Pinpoint the cell where the given text exists, returning its [x, y] midpoint coordinate. 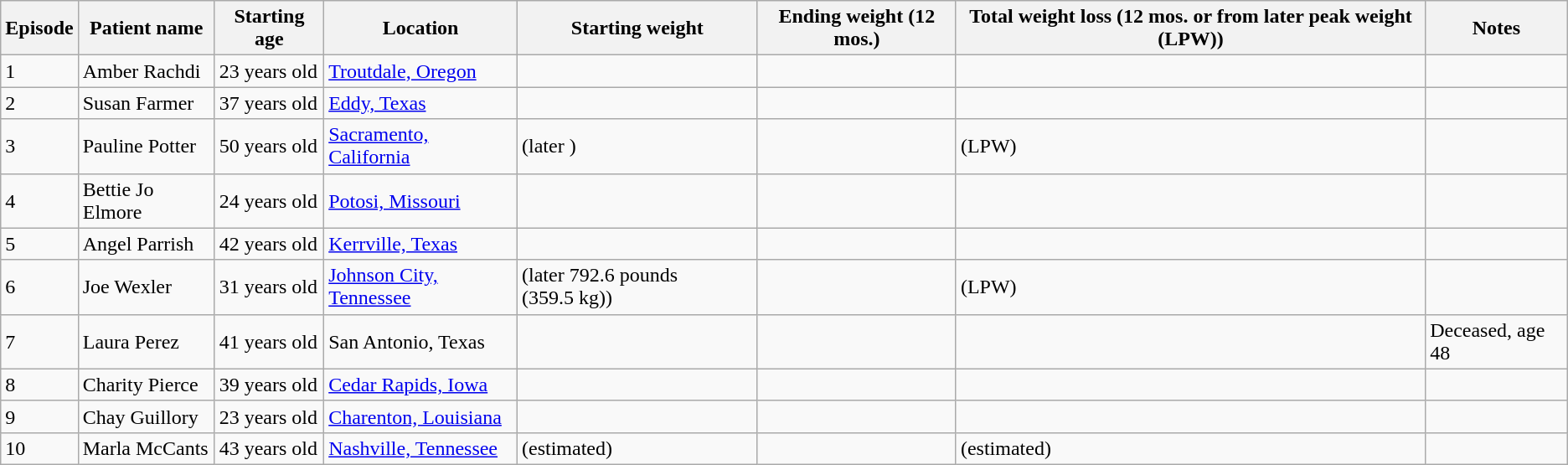
Episode [39, 28]
Angel Parrish [146, 244]
San Antonio, Texas [420, 342]
Cedar Rapids, Iowa [420, 385]
10 [39, 448]
2 [39, 103]
39 years old [270, 385]
Notes [1497, 28]
Starting weight [637, 28]
3 [39, 146]
Location [420, 28]
Patient name [146, 28]
31 years old [270, 287]
Nashville, Tennessee [420, 448]
(later 792.6 pounds (359.5 kg)) [637, 287]
Deceased, age 48 [1497, 342]
Charity Pierce [146, 385]
Total weight loss (12 mos. or from later peak weight (LPW)) [1190, 28]
Joe Wexler [146, 287]
9 [39, 416]
7 [39, 342]
4 [39, 201]
Potosi, Missouri [420, 201]
Charenton, Louisiana [420, 416]
43 years old [270, 448]
Kerrville, Texas [420, 244]
6 [39, 287]
Susan Farmer [146, 103]
Laura Perez [146, 342]
Chay Guillory [146, 416]
Starting age [270, 28]
Amber Rachdi [146, 71]
37 years old [270, 103]
1 [39, 71]
Sacramento, California [420, 146]
Marla McCants [146, 448]
41 years old [270, 342]
50 years old [270, 146]
(later ) [637, 146]
Pauline Potter [146, 146]
Bettie Jo Elmore [146, 201]
24 years old [270, 201]
Ending weight (12 mos.) [856, 28]
Eddy, Texas [420, 103]
8 [39, 385]
5 [39, 244]
Troutdale, Oregon [420, 71]
Johnson City, Tennessee [420, 287]
42 years old [270, 244]
